Scan for the cell matching the given text and deliver its [x, y] coordinate at center. 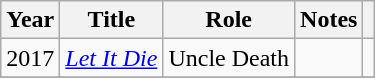
Uncle Death [229, 58]
Notes [329, 20]
2017 [30, 58]
Role [229, 20]
Title [112, 20]
Year [30, 20]
Let It Die [112, 58]
